Extract the [x, y] coordinate from the center of the cell holding the provided text.  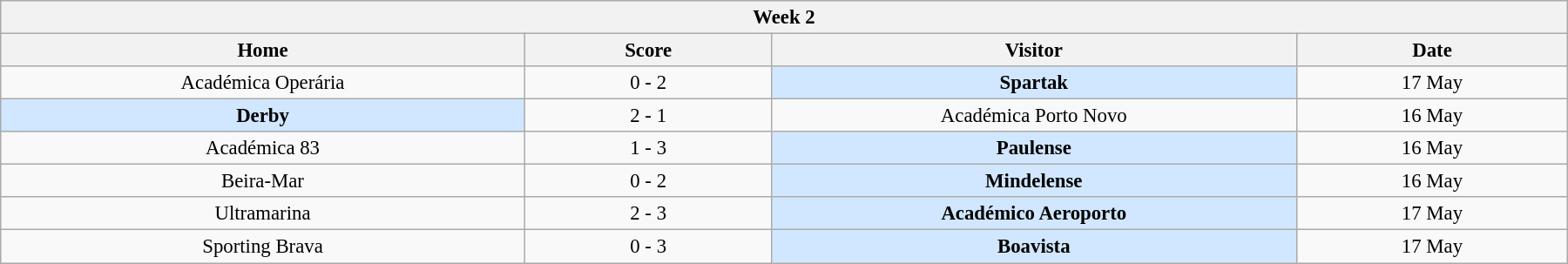
Académica 83 [263, 148]
2 - 3 [648, 213]
Boavista [1033, 247]
Date [1432, 51]
Académica Operária [263, 83]
Ultramarina [263, 213]
Home [263, 51]
Week 2 [784, 17]
0 - 3 [648, 247]
Paulense [1033, 148]
Derby [263, 116]
Académica Porto Novo [1033, 116]
2 - 1 [648, 116]
Spartak [1033, 83]
Sporting Brava [263, 247]
Académico Aeroporto [1033, 213]
Score [648, 51]
Beira-Mar [263, 181]
1 - 3 [648, 148]
Visitor [1033, 51]
Mindelense [1033, 181]
